Detect which cell encompasses the target text, then output its (x, y) center coordinate. 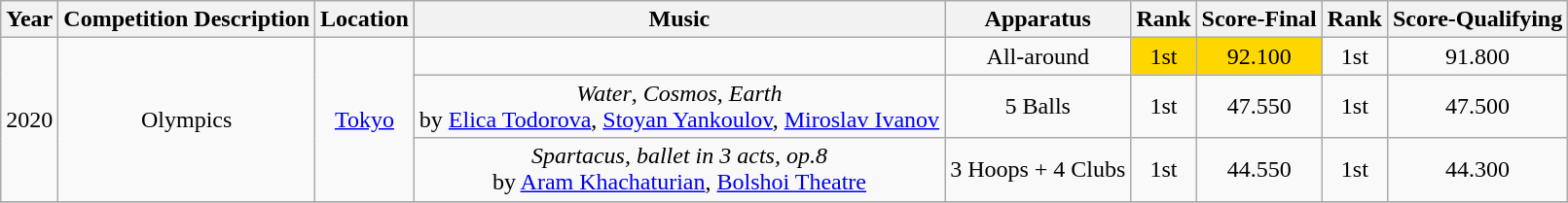
91.800 (1477, 56)
44.300 (1477, 169)
Water, Cosmos, Earth by Elica Todorova, Stoyan Yankoulov, Miroslav Ivanov (679, 107)
2020 (29, 119)
Music (679, 19)
Score-Final (1259, 19)
Year (29, 19)
5 Balls (1038, 107)
All-around (1038, 56)
Tokyo (365, 119)
47.550 (1259, 107)
Competition Description (187, 19)
3 Hoops + 4 Clubs (1038, 169)
47.500 (1477, 107)
44.550 (1259, 169)
Score-Qualifying (1477, 19)
92.100 (1259, 56)
Location (365, 19)
Apparatus (1038, 19)
Olympics (187, 119)
Spartacus, ballet in 3 acts, op.8 by Aram Khachaturian, Bolshoi Theatre (679, 169)
